Return the [X, Y] coordinate for the center point of the cell that contains the specified text.  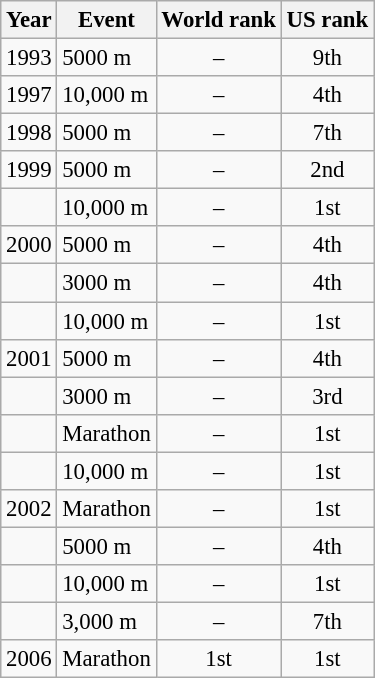
2002 [29, 509]
1998 [29, 133]
1993 [29, 58]
US rank [327, 20]
Event [106, 20]
2000 [29, 245]
Year [29, 20]
World rank [218, 20]
9th [327, 58]
1997 [29, 95]
1999 [29, 170]
2nd [327, 170]
2006 [29, 659]
3,000 m [106, 621]
3rd [327, 396]
2001 [29, 358]
